Output the [X, Y] coordinate of the center of the cell containing the given text.  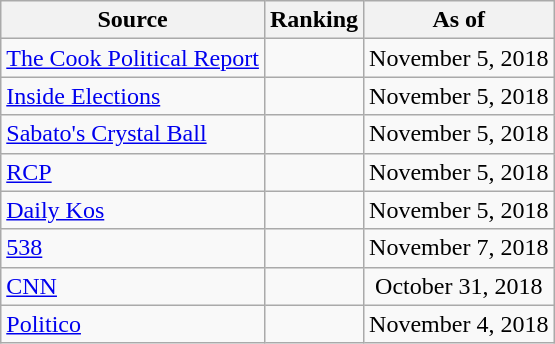
CNN [133, 286]
Ranking [314, 20]
November 7, 2018 [459, 248]
November 4, 2018 [459, 324]
Sabato's Crystal Ball [133, 134]
The Cook Political Report [133, 58]
October 31, 2018 [459, 286]
As of [459, 20]
Daily Kos [133, 210]
Politico [133, 324]
Inside Elections [133, 96]
538 [133, 248]
RCP [133, 172]
Source [133, 20]
